Pinpoint the cell where the given text exists, returning its (X, Y) midpoint coordinate. 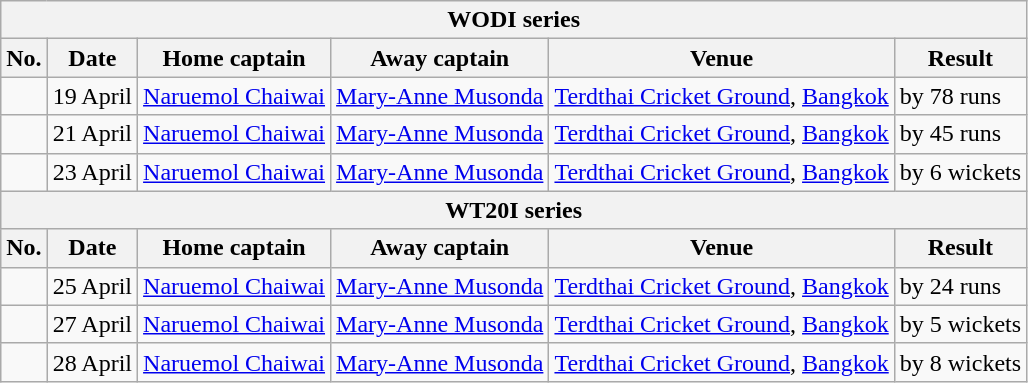
25 April (92, 286)
by 78 runs (960, 96)
19 April (92, 96)
WODI series (514, 20)
28 April (92, 362)
WT20I series (514, 210)
by 6 wickets (960, 172)
by 8 wickets (960, 362)
by 45 runs (960, 134)
27 April (92, 324)
21 April (92, 134)
23 April (92, 172)
by 5 wickets (960, 324)
by 24 runs (960, 286)
